Capture the cell that displays the provided text and extract its (x, y) central coordinate. 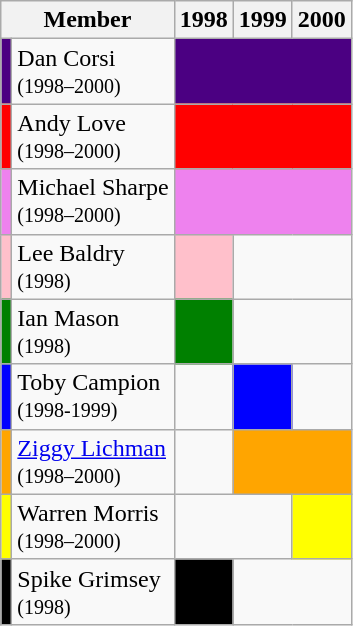
Michael Sharpe(1998–2000) (93, 202)
Toby Campion(1998-1999) (93, 396)
1999 (262, 20)
Lee Baldry(1998) (93, 266)
Spike Grimsey(1998) (93, 592)
1998 (204, 20)
Warren Morris(1998–2000) (93, 526)
Ziggy Lichman(1998–2000) (93, 462)
2000 (322, 20)
Dan Corsi(1998–2000) (93, 72)
Member (88, 20)
Ian Mason(1998) (93, 332)
Andy Love(1998–2000) (93, 136)
